Return the [X, Y] coordinate for the center point of the cell that contains the specified text.  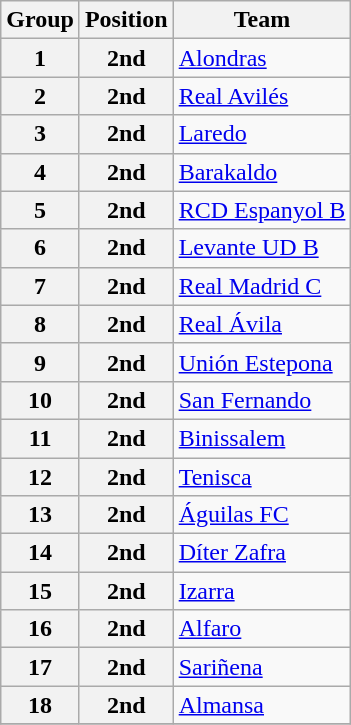
14 [40, 553]
12 [40, 477]
Real Madrid C [262, 286]
16 [40, 629]
Laredo [262, 134]
13 [40, 515]
Levante UD B [262, 248]
Binissalem [262, 438]
6 [40, 248]
2 [40, 96]
Sariñena [262, 667]
Díter Zafra [262, 553]
Team [262, 20]
17 [40, 667]
7 [40, 286]
8 [40, 324]
RCD Espanyol B [262, 210]
5 [40, 210]
Almansa [262, 705]
Águilas FC [262, 515]
11 [40, 438]
Group [40, 20]
Alondras [262, 58]
Tenisca [262, 477]
Real Ávila [262, 324]
3 [40, 134]
15 [40, 591]
Izarra [262, 591]
Barakaldo [262, 172]
Unión Estepona [262, 362]
Position [126, 20]
10 [40, 400]
1 [40, 58]
4 [40, 172]
Alfaro [262, 629]
9 [40, 362]
San Fernando [262, 400]
18 [40, 705]
Real Avilés [262, 96]
